Capture the cell that displays the provided text and extract its [X, Y] central coordinate. 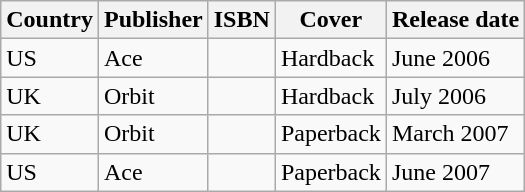
Cover [330, 20]
July 2006 [455, 96]
ISBN [242, 20]
March 2007 [455, 134]
Country [50, 20]
Publisher [153, 20]
June 2006 [455, 58]
June 2007 [455, 172]
Release date [455, 20]
